Return (X, Y) of the center of cell containing provided text 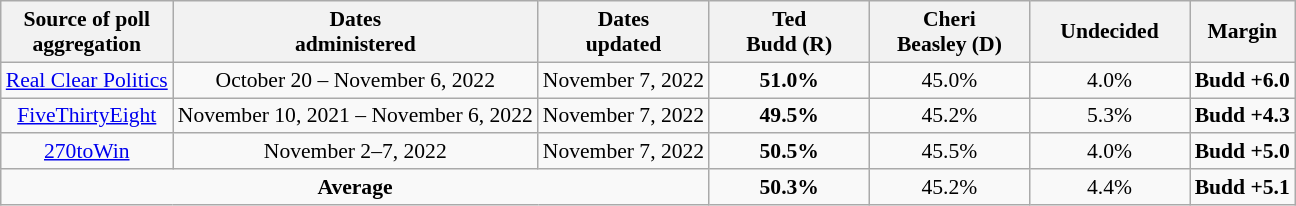
October 20 – November 6, 2022 (356, 80)
Source of pollaggregation (87, 32)
Budd +6.0 (1242, 80)
49.5% (789, 116)
51.0% (789, 80)
FiveThirtyEight (87, 116)
Budd +5.1 (1242, 187)
5.3% (1109, 116)
November 10, 2021 – November 6, 2022 (356, 116)
Budd +5.0 (1242, 152)
CheriBeasley (D) (949, 32)
50.3% (789, 187)
45.0% (949, 80)
50.5% (789, 152)
TedBudd (R) (789, 32)
Datesupdated (624, 32)
270toWin (87, 152)
Real Clear Politics (87, 80)
Datesadministered (356, 32)
Undecided (1109, 32)
4.4% (1109, 187)
Average (355, 187)
November 2–7, 2022 (356, 152)
45.5% (949, 152)
Budd +4.3 (1242, 116)
Margin (1242, 32)
